Search for the cell housing the specified text and yield its (x, y) center coordinate. 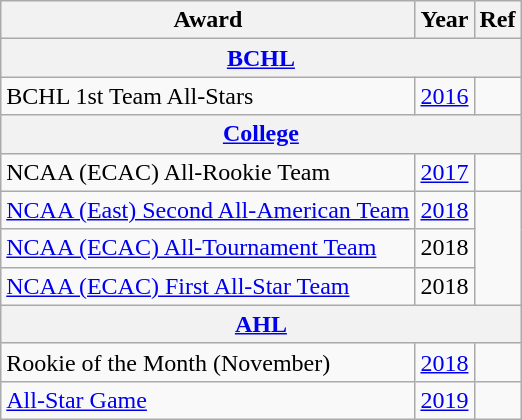
AHL (261, 324)
BCHL 1st Team All-Stars (208, 96)
NCAA (ECAC) All-Rookie Team (208, 172)
BCHL (261, 58)
College (261, 134)
NCAA (East) Second All-American Team (208, 210)
Ref (498, 20)
Award (208, 20)
All-Star Game (208, 400)
Rookie of the Month (November) (208, 362)
2016 (444, 96)
2019 (444, 400)
NCAA (ECAC) First All-Star Team (208, 286)
NCAA (ECAC) All-Tournament Team (208, 248)
2017 (444, 172)
Year (444, 20)
